Detect which cell encompasses the target text, then output its [X, Y] center coordinate. 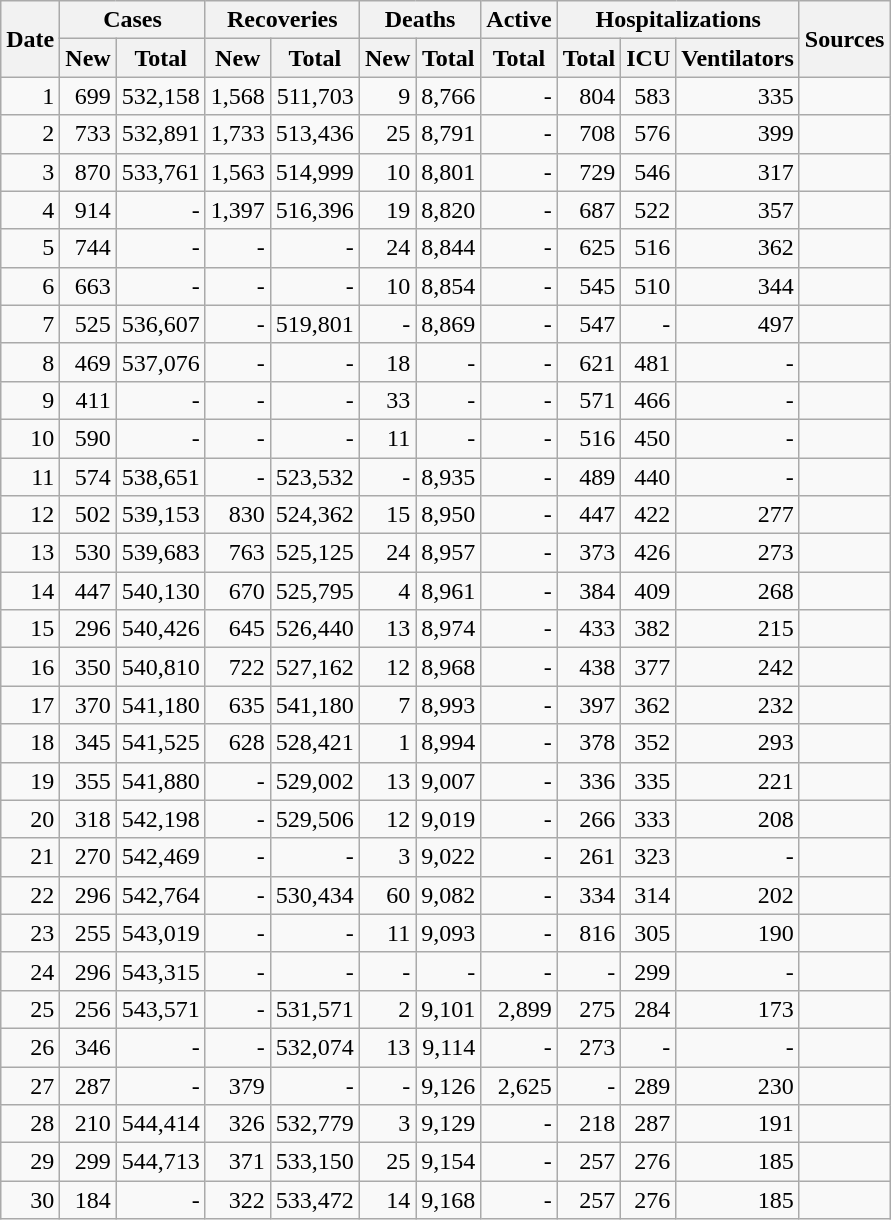
708 [589, 134]
ICU [648, 58]
232 [738, 705]
576 [648, 134]
190 [738, 933]
377 [648, 667]
9,022 [448, 857]
526,440 [314, 629]
208 [738, 819]
450 [648, 438]
502 [88, 515]
529,506 [314, 819]
497 [738, 324]
529,002 [314, 781]
9,168 [448, 1200]
5 [30, 248]
318 [88, 819]
1,733 [238, 134]
546 [648, 172]
16 [30, 667]
536,607 [160, 324]
481 [648, 362]
8,961 [448, 591]
Cases [132, 20]
531,571 [314, 1009]
9,093 [448, 933]
440 [648, 477]
326 [238, 1124]
409 [648, 591]
293 [738, 743]
2,625 [519, 1085]
537,076 [160, 362]
524,362 [314, 515]
532,779 [314, 1124]
173 [738, 1009]
22 [30, 895]
29 [30, 1162]
532,074 [314, 1047]
722 [238, 667]
8 [30, 362]
511,703 [314, 96]
514,999 [314, 172]
357 [738, 210]
20 [30, 819]
261 [589, 857]
9,126 [448, 1085]
625 [589, 248]
230 [738, 1085]
314 [648, 895]
574 [88, 477]
23 [30, 933]
525 [88, 324]
466 [648, 400]
Active [519, 20]
438 [589, 667]
27 [30, 1085]
670 [238, 591]
744 [88, 248]
Hospitalizations [678, 20]
533,761 [160, 172]
544,713 [160, 1162]
469 [88, 362]
8,869 [448, 324]
8,950 [448, 515]
Recoveries [282, 20]
26 [30, 1047]
336 [589, 781]
8,801 [448, 172]
371 [238, 1162]
411 [88, 400]
6 [30, 286]
733 [88, 134]
729 [589, 172]
9,129 [448, 1124]
277 [738, 515]
539,683 [160, 553]
33 [387, 400]
9,154 [448, 1162]
Ventilators [738, 58]
763 [238, 553]
289 [648, 1085]
Sources [844, 39]
621 [589, 362]
9,082 [448, 895]
532,158 [160, 96]
8,791 [448, 134]
510 [648, 286]
830 [238, 515]
513,436 [314, 134]
528,421 [314, 743]
914 [88, 210]
384 [589, 591]
9,101 [448, 1009]
543,315 [160, 971]
345 [88, 743]
8,766 [448, 96]
8,993 [448, 705]
687 [589, 210]
21 [30, 857]
516,396 [314, 210]
355 [88, 781]
530 [88, 553]
525,125 [314, 553]
9,019 [448, 819]
533,150 [314, 1162]
533,472 [314, 1200]
1,397 [238, 210]
210 [88, 1124]
350 [88, 667]
268 [738, 591]
Date [30, 39]
539,153 [160, 515]
522 [648, 210]
547 [589, 324]
221 [738, 781]
525,795 [314, 591]
540,130 [160, 591]
523,532 [314, 477]
322 [238, 1200]
373 [589, 553]
426 [648, 553]
215 [738, 629]
489 [589, 477]
543,019 [160, 933]
30 [30, 1200]
284 [648, 1009]
542,764 [160, 895]
635 [238, 705]
8,974 [448, 629]
1,563 [238, 172]
8,994 [448, 743]
538,651 [160, 477]
275 [589, 1009]
8,854 [448, 286]
202 [738, 895]
699 [88, 96]
334 [589, 895]
422 [648, 515]
540,810 [160, 667]
541,525 [160, 743]
2,899 [519, 1009]
399 [738, 134]
346 [88, 1047]
433 [589, 629]
1,568 [238, 96]
540,426 [160, 629]
323 [648, 857]
571 [589, 400]
317 [738, 172]
532,891 [160, 134]
663 [88, 286]
542,198 [160, 819]
9,007 [448, 781]
628 [238, 743]
352 [648, 743]
256 [88, 1009]
370 [88, 705]
333 [648, 819]
191 [738, 1124]
382 [648, 629]
305 [648, 933]
645 [238, 629]
519,801 [314, 324]
545 [589, 286]
8,844 [448, 248]
242 [738, 667]
266 [589, 819]
527,162 [314, 667]
8,968 [448, 667]
270 [88, 857]
804 [589, 96]
544,414 [160, 1124]
379 [238, 1085]
590 [88, 438]
378 [589, 743]
541,880 [160, 781]
9,114 [448, 1047]
Deaths [420, 20]
543,571 [160, 1009]
530,434 [314, 895]
255 [88, 933]
8,935 [448, 477]
542,469 [160, 857]
344 [738, 286]
8,820 [448, 210]
8,957 [448, 553]
184 [88, 1200]
583 [648, 96]
397 [589, 705]
17 [30, 705]
28 [30, 1124]
870 [88, 172]
816 [589, 933]
218 [589, 1124]
60 [387, 895]
